Return the (x, y) coordinate for the center point of the cell that contains the specified text.  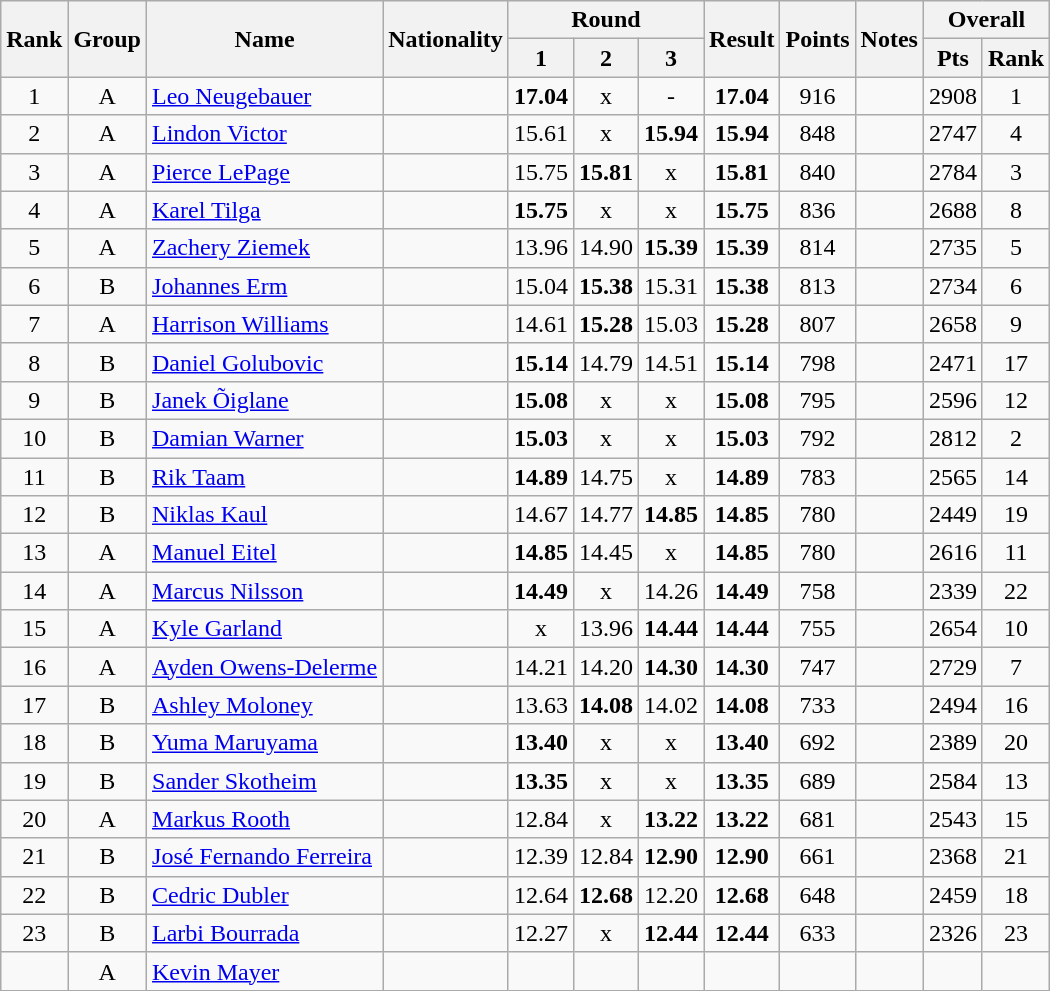
2471 (952, 362)
758 (818, 591)
Niklas Kaul (265, 515)
2734 (952, 286)
Points (818, 39)
Larbi Bourrada (265, 933)
792 (818, 438)
2565 (952, 477)
692 (818, 743)
Leo Neugebauer (265, 96)
798 (818, 362)
2326 (952, 933)
2688 (952, 210)
Ashley Moloney (265, 705)
14.21 (540, 667)
Karel Tilga (265, 210)
12.39 (540, 857)
2584 (952, 781)
14.67 (540, 515)
689 (818, 781)
Pierce LePage (265, 172)
2784 (952, 172)
2729 (952, 667)
15.04 (540, 286)
733 (818, 705)
14.79 (606, 362)
12.27 (540, 933)
2389 (952, 743)
José Fernando Ferreira (265, 857)
Cedric Dubler (265, 895)
12.64 (540, 895)
14.20 (606, 667)
Sander Skotheim (265, 781)
2339 (952, 591)
648 (818, 895)
14.77 (606, 515)
Group (108, 39)
Marcus Nilsson (265, 591)
Overall (986, 20)
14.51 (670, 362)
661 (818, 857)
Name (265, 39)
814 (818, 248)
Markus Rooth (265, 819)
2908 (952, 96)
14.02 (670, 705)
2616 (952, 553)
Yuma Maruyama (265, 743)
15.31 (670, 286)
14.26 (670, 591)
14.75 (606, 477)
813 (818, 286)
14.45 (606, 553)
2459 (952, 895)
783 (818, 477)
755 (818, 629)
Manuel Eitel (265, 553)
Result (742, 39)
Johannes Erm (265, 286)
Nationality (446, 39)
2812 (952, 438)
Harrison Williams (265, 324)
633 (818, 933)
Pts (952, 58)
- (670, 96)
836 (818, 210)
12.20 (670, 895)
Rik Taam (265, 477)
Zachery Ziemek (265, 248)
Round (606, 20)
Damian Warner (265, 438)
Notes (889, 39)
2494 (952, 705)
2735 (952, 248)
681 (818, 819)
747 (818, 667)
Janek Õiglane (265, 400)
Ayden Owens-Delerme (265, 667)
848 (818, 134)
2368 (952, 857)
14.90 (606, 248)
Kevin Mayer (265, 971)
13.63 (540, 705)
807 (818, 324)
916 (818, 96)
2596 (952, 400)
15.61 (540, 134)
840 (818, 172)
795 (818, 400)
2543 (952, 819)
Daniel Golubovic (265, 362)
Lindon Victor (265, 134)
14.61 (540, 324)
2654 (952, 629)
Kyle Garland (265, 629)
2658 (952, 324)
2449 (952, 515)
2747 (952, 134)
